Find where the given text appears and provide that cell's center as [X, Y] coordinate. 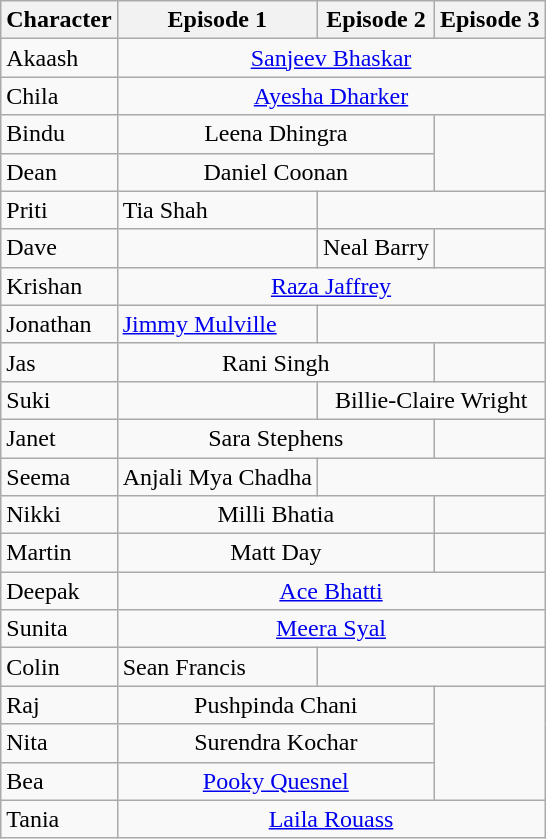
Sara Stephens [276, 438]
Martin [59, 553]
Akaash [59, 58]
Dave [59, 248]
Jonathan [59, 324]
Milli Bhatia [276, 515]
Dean [59, 172]
Priti [59, 210]
Anjali Mya Chadha [217, 477]
Neal Barry [376, 248]
Leena Dhingra [276, 134]
Nikki [59, 515]
Meera Syal [331, 629]
Sean Francis [217, 667]
Pushpinda Chani [276, 705]
Laila Rouass [331, 819]
Tania [59, 819]
Episode 1 [217, 20]
Krishan [59, 286]
Surendra Kochar [276, 743]
Matt Day [276, 553]
Daniel Coonan [276, 172]
Jimmy Mulville [217, 324]
Janet [59, 438]
Sanjeev Bhaskar [331, 58]
Seema [59, 477]
Tia Shah [217, 210]
Deepak [59, 591]
Character [59, 20]
Episode 3 [489, 20]
Episode 2 [376, 20]
Bindu [59, 134]
Pooky Quesnel [276, 781]
Raza Jaffrey [331, 286]
Sunita [59, 629]
Suki [59, 400]
Billie-Claire Wright [430, 400]
Bea [59, 781]
Rani Singh [276, 362]
Ace Bhatti [331, 591]
Ayesha Dharker [331, 96]
Jas [59, 362]
Chila [59, 96]
Colin [59, 667]
Raj [59, 705]
Nita [59, 743]
